Identify which cell holds the provided text, then report its (x, y) central coordinate. 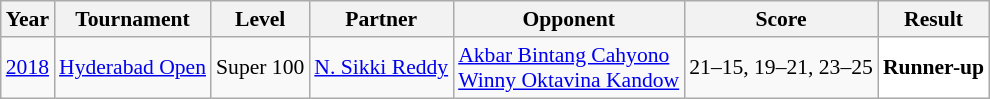
Akbar Bintang Cahyono Winny Oktavina Kandow (568, 68)
2018 (28, 68)
Result (934, 19)
21–15, 19–21, 23–25 (781, 68)
Opponent (568, 19)
Super 100 (260, 68)
Partner (381, 19)
Runner-up (934, 68)
Hyderabad Open (132, 68)
N. Sikki Reddy (381, 68)
Year (28, 19)
Level (260, 19)
Tournament (132, 19)
Score (781, 19)
